Return the [x, y] coordinate for the center point of the cell that contains the specified text.  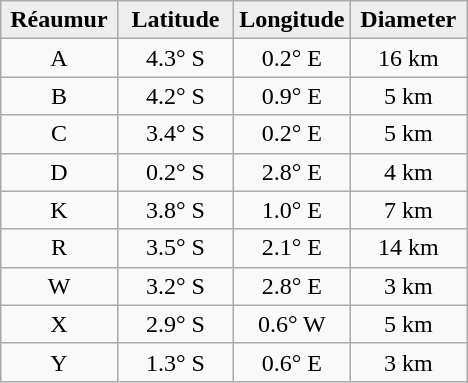
B [59, 96]
3.8° S [175, 210]
1.3° S [175, 362]
Diameter [408, 20]
2.1° E [292, 248]
Longitude [292, 20]
3.2° S [175, 286]
1.0° E [292, 210]
C [59, 134]
K [59, 210]
4 km [408, 172]
D [59, 172]
16 km [408, 58]
0.6° E [292, 362]
2.9° S [175, 324]
Y [59, 362]
Réaumur [59, 20]
A [59, 58]
4.2° S [175, 96]
R [59, 248]
W [59, 286]
3.4° S [175, 134]
Latitude [175, 20]
3.5° S [175, 248]
7 km [408, 210]
0.9° E [292, 96]
0.6° W [292, 324]
0.2° S [175, 172]
4.3° S [175, 58]
14 km [408, 248]
X [59, 324]
